For the text-containing cell, return its midpoint in (X, Y) coordinate format. 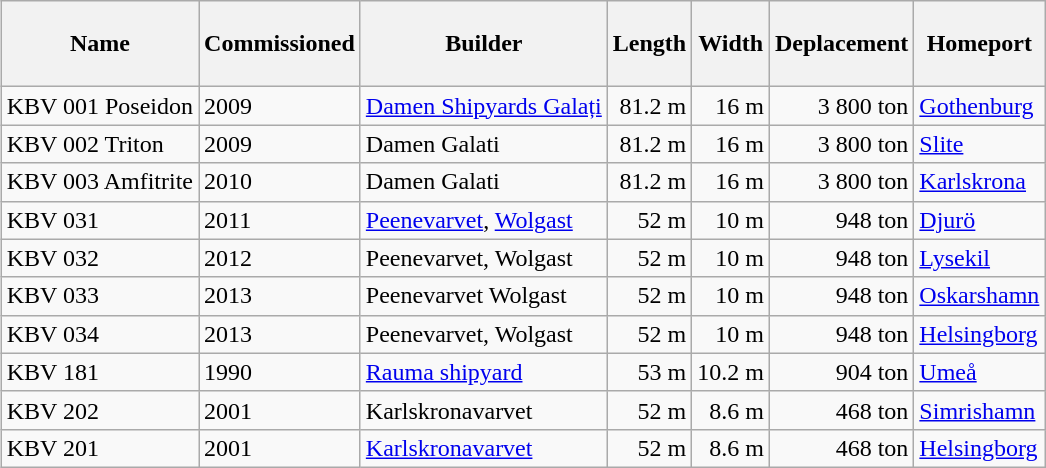
KBV 201 (100, 448)
Homeport (980, 44)
Damen Shipyards Galați (484, 106)
Djurö (980, 220)
Slite (980, 144)
KBV 202 (100, 410)
Peenevarvet Wolgast (484, 296)
Rauma shipyard (484, 372)
10.2 m (731, 372)
904 ton (841, 372)
KBV 032 (100, 258)
Oskarshamn (980, 296)
Length (649, 44)
Commissioned (280, 44)
KBV 002 Triton (100, 144)
Simrishamn (980, 410)
KBV 033 (100, 296)
Builder (484, 44)
Umeå (980, 372)
53 m (649, 372)
KBV 003 Amfitrite (100, 182)
KBV 034 (100, 334)
KBV 181 (100, 372)
2011 (280, 220)
KBV 001 Poseidon (100, 106)
Width (731, 44)
Name (100, 44)
1990 (280, 372)
KBV 031 (100, 220)
Gothenburg (980, 106)
Deplacement (841, 44)
2012 (280, 258)
Karlskrona (980, 182)
2010 (280, 182)
Lysekil (980, 258)
